Return the (x, y) coordinate for the center point of the cell that contains the specified text.  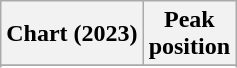
Chart (2023) (72, 34)
Peakposition (189, 34)
